Search for the cell housing the specified text and yield its (x, y) center coordinate. 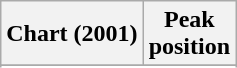
Peakposition (189, 34)
Chart (2001) (72, 34)
